Return the [x, y] coordinate for the center point of the cell that contains the specified text.  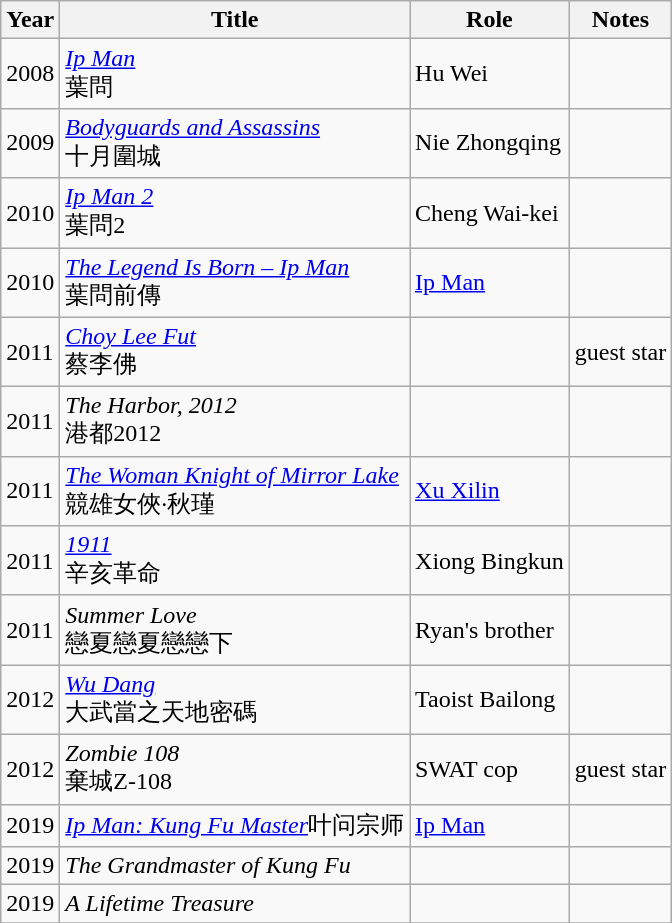
2009 [30, 143]
Ip Man: Kung Fu Master叶问宗师 [235, 826]
Xiong Bingkun [490, 561]
Taoist Bailong [490, 700]
Notes [620, 20]
The Legend Is Born – Ip Man葉問前傳 [235, 283]
Zombie 108棄城Z-108 [235, 769]
2008 [30, 74]
SWAT cop [490, 769]
Bodyguards and Assassins十月圍城 [235, 143]
The Grandmaster of Kung Fu [235, 866]
1911辛亥革命 [235, 561]
Wu Dang大武當之天地密碼 [235, 700]
A Lifetime Treasure [235, 904]
Choy Lee Fut蔡李佛 [235, 352]
Hu Wei [490, 74]
Ryan's brother [490, 630]
Xu Xilin [490, 491]
Ip Man 2葉問2 [235, 213]
Year [30, 20]
The Woman Knight of Mirror Lake競雄女俠·秋瑾 [235, 491]
The Harbor, 2012港都2012 [235, 422]
Cheng Wai-kei [490, 213]
Summer Love戀夏戀夏戀戀下 [235, 630]
Ip Man葉問 [235, 74]
Title [235, 20]
Nie Zhongqing [490, 143]
Role [490, 20]
